Return the (X, Y) coordinate for the center point of the cell that contains the specified text.  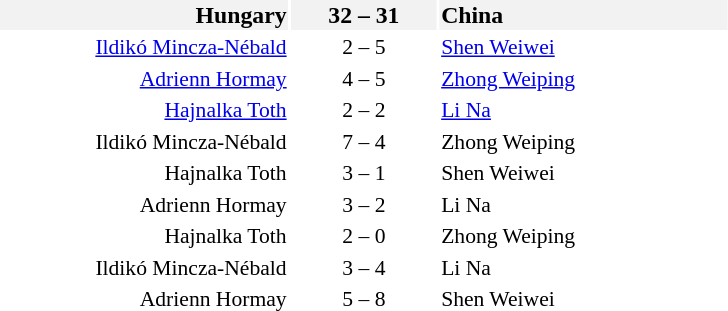
4 – 5 (364, 78)
32 – 31 (364, 15)
3 – 1 (364, 173)
2 – 5 (364, 47)
3 – 2 (364, 204)
7 – 4 (364, 142)
3 – 4 (364, 268)
2 – 2 (364, 110)
China (584, 15)
Hungary (144, 15)
2 – 0 (364, 236)
